Capture the cell that displays the provided text and extract its (x, y) central coordinate. 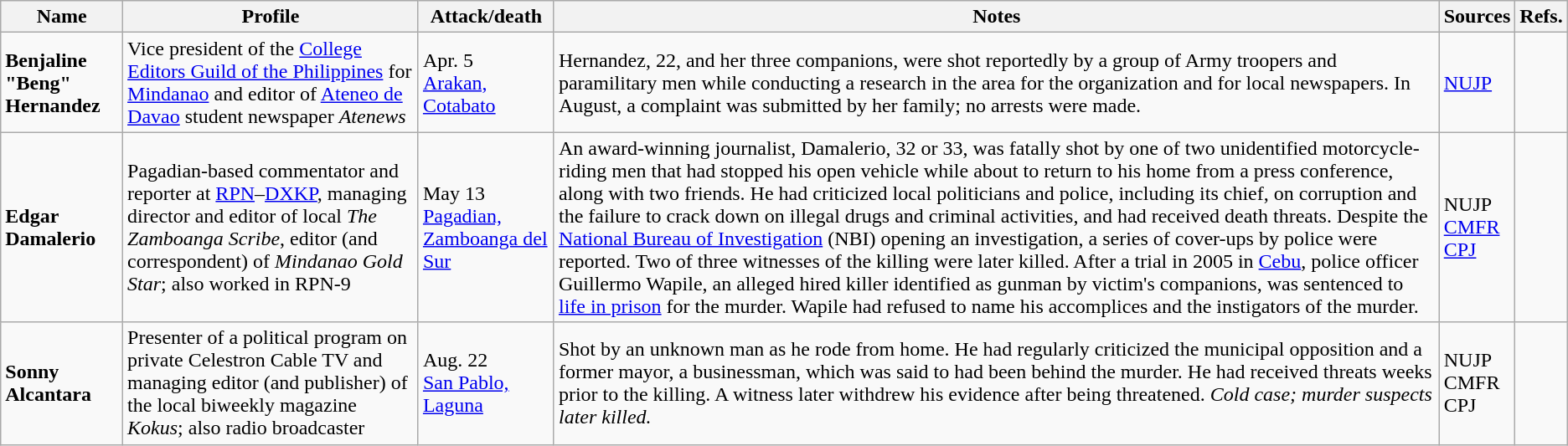
Apr. 5Arakan, Cotabato (486, 82)
Sources (1478, 17)
Edgar Damalerio (62, 228)
Sonny Alcantara (62, 383)
Aug. 22San Pablo, Laguna (486, 383)
Profile (271, 17)
NUJP (1478, 82)
May 13Pagadian, Zamboanga del Sur (486, 228)
Notes (997, 17)
Benjaline "Beng" Hernandez (62, 82)
Attack/death (486, 17)
Vice president of the College Editors Guild of the Philippines for Mindanao and editor of Ateneo de Davao student newspaper Atenews (271, 82)
Refs. (1541, 17)
Name (62, 17)
